Return [x, y] of the center of cell containing provided text 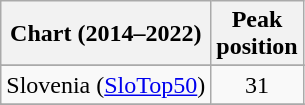
Peakposition [257, 34]
Chart (2014–2022) [106, 34]
31 [257, 85]
Slovenia (SloTop50) [106, 85]
